Pinpoint the cell where the given text exists, returning its [x, y] midpoint coordinate. 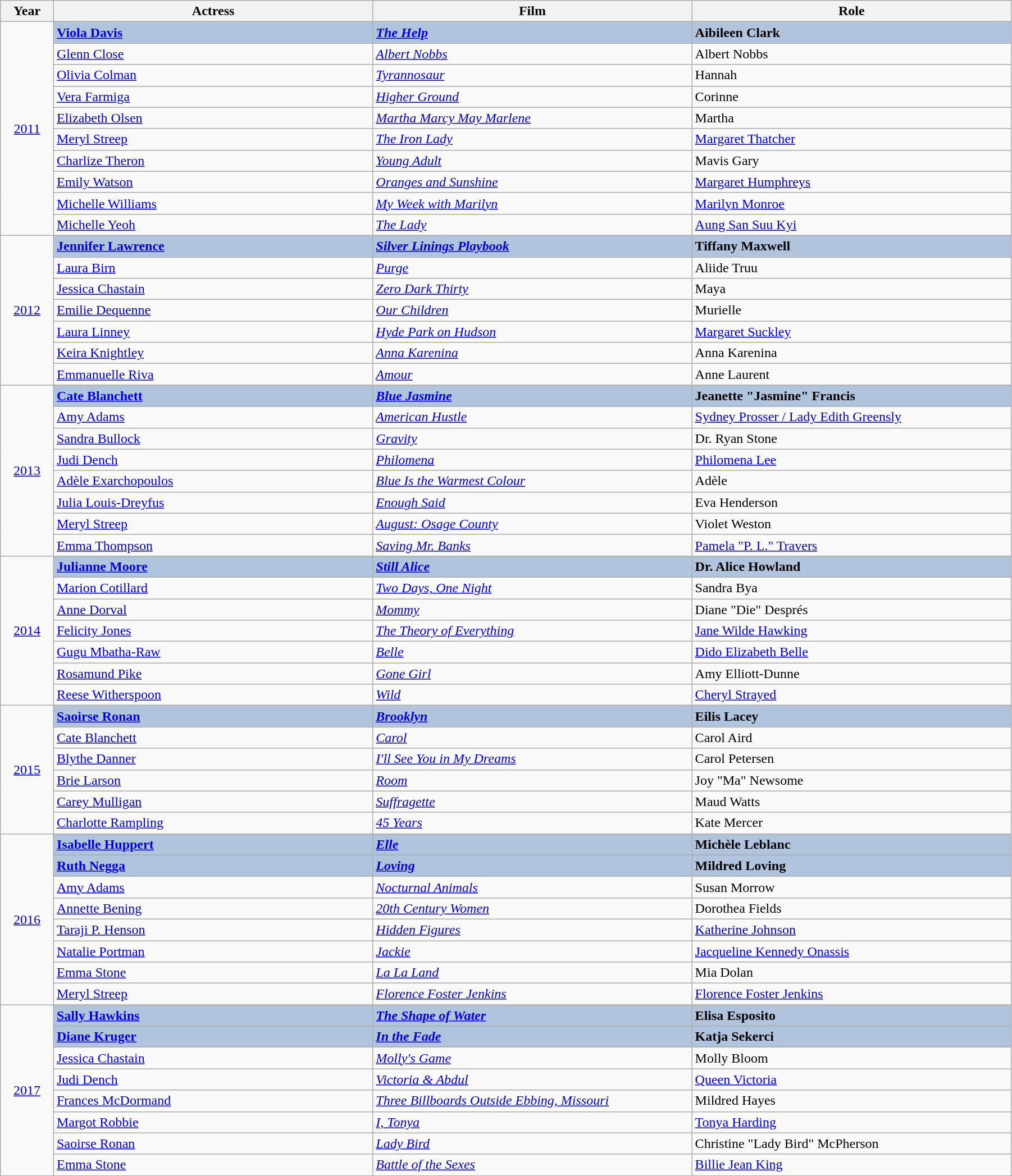
Martha [851, 118]
Annette Bening [213, 908]
In the Fade [532, 1037]
20th Century Women [532, 908]
Emily Watson [213, 182]
Three Billboards Outside Ebbing, Missouri [532, 1101]
Elizabeth Olsen [213, 118]
Blue Is the Warmest Colour [532, 481]
Emmanuelle Riva [213, 374]
The Shape of Water [532, 1015]
I, Tonya [532, 1122]
Mavis Gary [851, 161]
Anne Dorval [213, 609]
Aibileen Clark [851, 33]
Isabelle Huppert [213, 844]
Frances McDormand [213, 1101]
Carol Petersen [851, 759]
Suffragette [532, 802]
Elisa Esposito [851, 1015]
Silver Linings Playbook [532, 246]
My Week with Marilyn [532, 203]
Young Adult [532, 161]
2017 [27, 1090]
Adèle Exarchopoulos [213, 481]
Tiffany Maxwell [851, 246]
Emilie Dequenne [213, 310]
Felicity Jones [213, 631]
Saving Mr. Banks [532, 545]
45 Years [532, 823]
I'll See You in My Dreams [532, 759]
August: Osage County [532, 524]
Blue Jasmine [532, 396]
Dr. Ryan Stone [851, 438]
Jacqueline Kennedy Onassis [851, 951]
Still Alice [532, 566]
Anne Laurent [851, 374]
Film [532, 11]
Julia Louis-Dreyfus [213, 502]
Wild [532, 695]
Hidden Figures [532, 930]
Sandra Bullock [213, 438]
Jeanette "Jasmine" Francis [851, 396]
Enough Said [532, 502]
Higher Ground [532, 97]
Battle of the Sexes [532, 1165]
Year [27, 11]
Carol [532, 738]
Blythe Danner [213, 759]
2011 [27, 129]
2013 [27, 470]
Zero Dark Thirty [532, 289]
Carol Aird [851, 738]
Oranges and Sunshine [532, 182]
Molly Bloom [851, 1058]
The Help [532, 33]
Dorothea Fields [851, 908]
Billie Jean King [851, 1165]
Michelle Williams [213, 203]
Eilis Lacey [851, 716]
Diane "Die" Després [851, 609]
Margaret Suckley [851, 332]
Natalie Portman [213, 951]
Julianne Moore [213, 566]
Actress [213, 11]
Dido Elizabeth Belle [851, 652]
Nocturnal Animals [532, 887]
Mildred Hayes [851, 1101]
American Hustle [532, 417]
Jennifer Lawrence [213, 246]
Marilyn Monroe [851, 203]
Violet Weston [851, 524]
Role [851, 11]
2014 [27, 630]
Margaret Thatcher [851, 139]
Gugu Mbatha-Raw [213, 652]
Charlize Theron [213, 161]
Jane Wilde Hawking [851, 631]
Gone Girl [532, 674]
Purge [532, 268]
Dr. Alice Howland [851, 566]
Laura Birn [213, 268]
Carey Mulligan [213, 802]
Aung San Suu Kyi [851, 225]
Room [532, 780]
Maud Watts [851, 802]
Marion Cotillard [213, 588]
Murielle [851, 310]
Jackie [532, 951]
Vera Farmiga [213, 97]
Brie Larson [213, 780]
Laura Linney [213, 332]
Sandra Bya [851, 588]
Glenn Close [213, 54]
Brooklyn [532, 716]
Margot Robbie [213, 1122]
Victoria & Abdul [532, 1079]
Tyrannosaur [532, 75]
La La Land [532, 973]
Corinne [851, 97]
Amour [532, 374]
Aliide Truu [851, 268]
The Lady [532, 225]
Queen Victoria [851, 1079]
Diane Kruger [213, 1037]
Taraji P. Henson [213, 930]
2015 [27, 770]
Elle [532, 844]
Eva Henderson [851, 502]
Katja Sekerci [851, 1037]
Sally Hawkins [213, 1015]
Susan Morrow [851, 887]
Hyde Park on Hudson [532, 332]
Katherine Johnson [851, 930]
Pamela "P. L." Travers [851, 545]
Amy Elliott-Dunne [851, 674]
Emma Thompson [213, 545]
Mommy [532, 609]
The Iron Lady [532, 139]
Rosamund Pike [213, 674]
Hannah [851, 75]
Kate Mercer [851, 823]
The Theory of Everything [532, 631]
Loving [532, 866]
Lady Bird [532, 1143]
Martha Marcy May Marlene [532, 118]
Mia Dolan [851, 973]
Belle [532, 652]
Our Children [532, 310]
Adèle [851, 481]
Reese Witherspoon [213, 695]
Ruth Negga [213, 866]
Christine "Lady Bird" McPherson [851, 1143]
Mildred Loving [851, 866]
Philomena Lee [851, 460]
Tonya Harding [851, 1122]
Gravity [532, 438]
2016 [27, 919]
Molly's Game [532, 1058]
Michèle Leblanc [851, 844]
Margaret Humphreys [851, 182]
Cheryl Strayed [851, 695]
Viola Davis [213, 33]
Charlotte Rampling [213, 823]
Philomena [532, 460]
Olivia Colman [213, 75]
Sydney Prosser / Lady Edith Greensly [851, 417]
Joy "Ma" Newsome [851, 780]
2012 [27, 310]
Maya [851, 289]
Michelle Yeoh [213, 225]
Keira Knightley [213, 353]
Two Days, One Night [532, 588]
